Return (X, Y) of the center of cell containing provided text 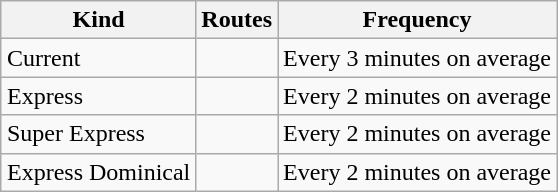
Express Dominical (98, 172)
Frequency (418, 20)
Express (98, 96)
Kind (98, 20)
Super Express (98, 134)
Current (98, 58)
Routes (237, 20)
Every 3 minutes on average (418, 58)
